Search for the cell housing the specified text and yield its [x, y] center coordinate. 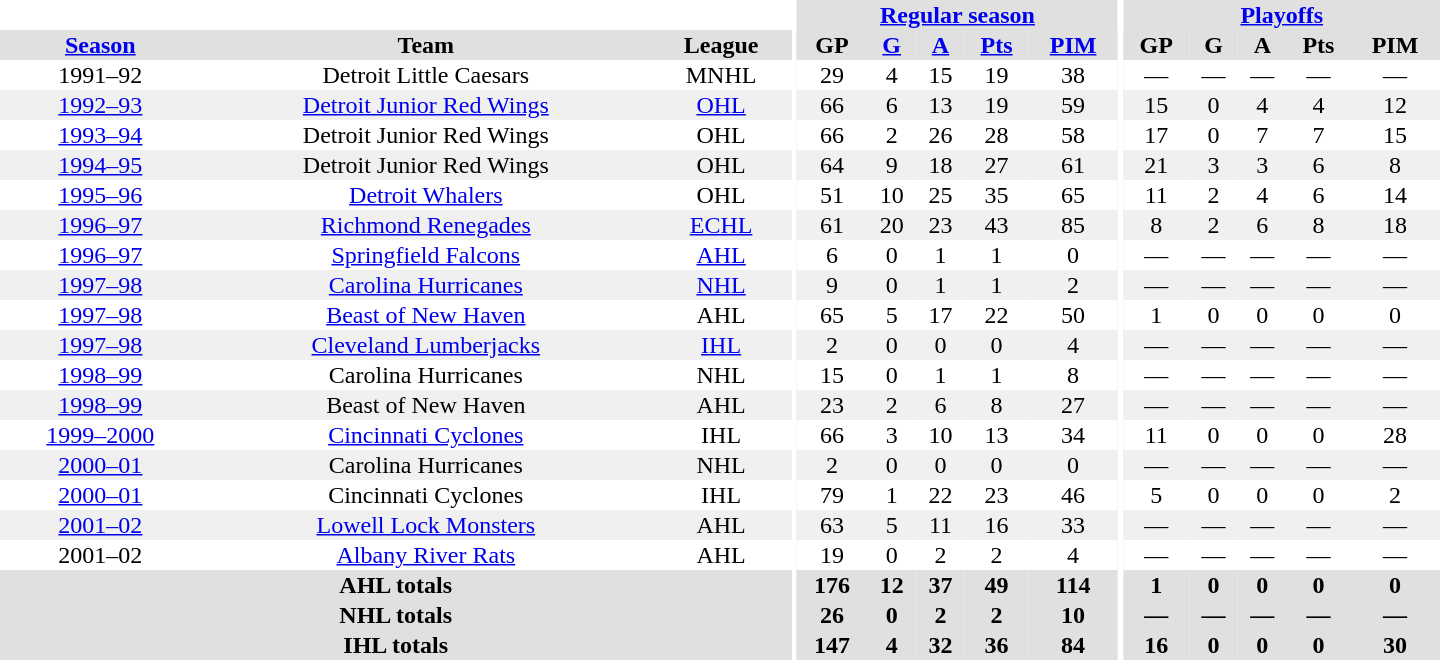
Team [426, 45]
50 [1073, 315]
Season [100, 45]
21 [1156, 165]
36 [996, 645]
30 [1395, 645]
Regular season [958, 15]
Lowell Lock Monsters [426, 525]
25 [940, 195]
59 [1073, 105]
51 [832, 195]
33 [1073, 525]
1993–94 [100, 135]
32 [940, 645]
35 [996, 195]
84 [1073, 645]
34 [1073, 435]
176 [832, 585]
58 [1073, 135]
League [721, 45]
43 [996, 225]
AHL totals [396, 585]
20 [892, 225]
63 [832, 525]
1995–96 [100, 195]
64 [832, 165]
37 [940, 585]
IHL totals [396, 645]
Springfield Falcons [426, 255]
NHL totals [396, 615]
38 [1073, 75]
114 [1073, 585]
Playoffs [1282, 15]
1999–2000 [100, 435]
Cleveland Lumberjacks [426, 345]
14 [1395, 195]
Richmond Renegades [426, 225]
MNHL [721, 75]
46 [1073, 495]
Albany River Rats [426, 555]
147 [832, 645]
ECHL [721, 225]
1994–95 [100, 165]
79 [832, 495]
Detroit Whalers [426, 195]
Detroit Little Caesars [426, 75]
49 [996, 585]
1991–92 [100, 75]
29 [832, 75]
1992–93 [100, 105]
85 [1073, 225]
